Find where the given text appears and provide that cell's center as [X, Y] coordinate. 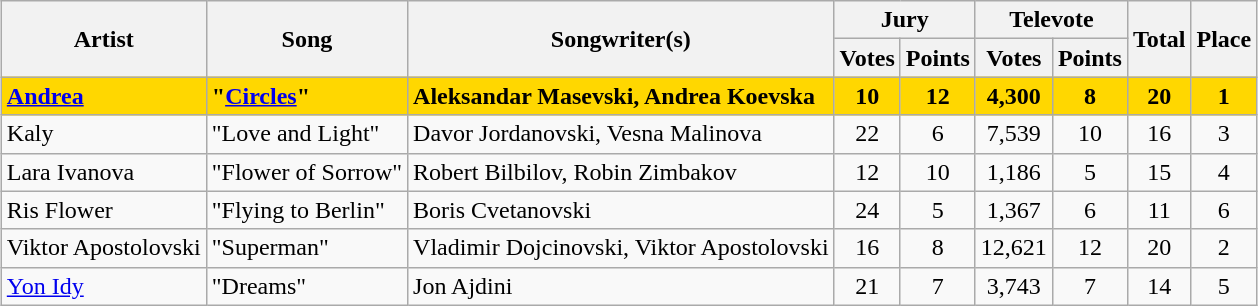
21 [867, 286]
"Love and Light" [306, 134]
Artist [104, 39]
"Flying to Berlin" [306, 210]
"Superman" [306, 248]
1,186 [1014, 172]
1,367 [1014, 210]
Place [1224, 39]
2 [1224, 248]
Yon Idy [104, 286]
Song [306, 39]
3,743 [1014, 286]
Viktor Apostolovski [104, 248]
Vladimir Dojcinovski, Viktor Apostolovski [622, 248]
Total [1159, 39]
12,621 [1014, 248]
Boris Cvetanovski [622, 210]
Televote [1051, 20]
3 [1224, 134]
"Circles" [306, 96]
4,300 [1014, 96]
Aleksandar Masevski, Andrea Koevska [622, 96]
Davor Jordanovski, Vesna Malinova [622, 134]
"Dreams" [306, 286]
Jon Ajdini [622, 286]
15 [1159, 172]
24 [867, 210]
Ris Flower [104, 210]
Jury [904, 20]
Kaly [104, 134]
Lara Ivanova [104, 172]
"Flower of Sorrow" [306, 172]
Songwriter(s) [622, 39]
Robert Bilbilov, Robin Zimbakov [622, 172]
14 [1159, 286]
22 [867, 134]
4 [1224, 172]
7,539 [1014, 134]
11 [1159, 210]
Andrea [104, 96]
1 [1224, 96]
